Return the (X, Y) coordinate for the center point of the cell that contains the specified text.  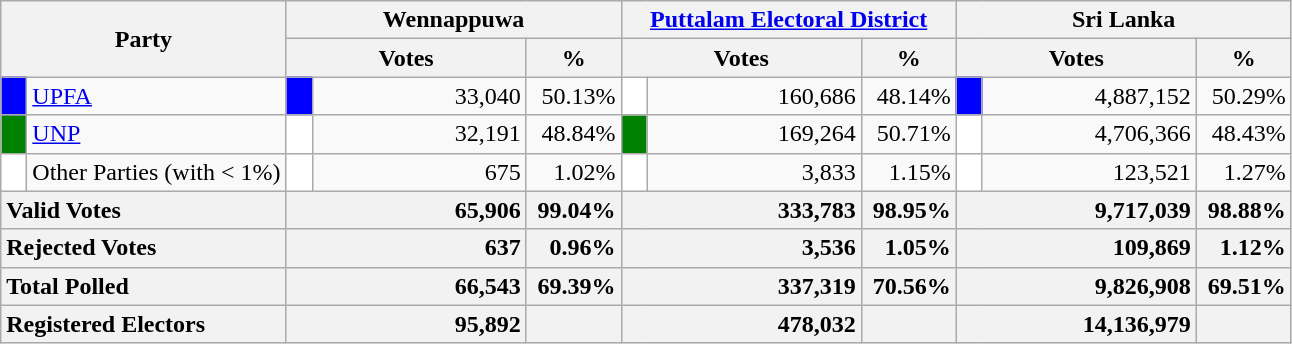
Registered Electors (144, 324)
Sri Lanka (1124, 20)
99.04% (574, 210)
Puttalam Electoral District (788, 20)
3,536 (741, 248)
Party (144, 39)
95,892 (406, 324)
Total Polled (144, 286)
50.71% (908, 134)
123,521 (1089, 172)
1.02% (574, 172)
Rejected Votes (144, 248)
160,686 (754, 96)
70.56% (908, 286)
0.96% (574, 248)
1.15% (908, 172)
UNP (156, 134)
66,543 (406, 286)
Other Parties (with < 1%) (156, 172)
478,032 (741, 324)
69.39% (574, 286)
Valid Votes (144, 210)
69.51% (1244, 286)
1.27% (1244, 172)
32,191 (419, 134)
4,706,366 (1089, 134)
98.88% (1244, 210)
9,717,039 (1076, 210)
50.29% (1244, 96)
48.43% (1244, 134)
33,040 (419, 96)
UPFA (156, 96)
109,869 (1076, 248)
9,826,908 (1076, 286)
65,906 (406, 210)
675 (419, 172)
169,264 (754, 134)
14,136,979 (1076, 324)
98.95% (908, 210)
1.05% (908, 248)
Wennappuwa (454, 20)
337,319 (741, 286)
4,887,152 (1089, 96)
1.12% (1244, 248)
637 (406, 248)
333,783 (741, 210)
48.84% (574, 134)
50.13% (574, 96)
48.14% (908, 96)
3,833 (754, 172)
